Search for the cell housing the specified text and yield its [X, Y] center coordinate. 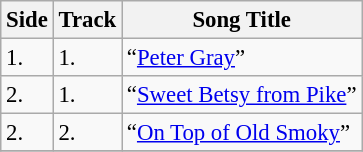
Song Title [242, 20]
“Peter Gray” [242, 58]
“On Top of Old Smoky” [242, 133]
Side [27, 20]
Track [87, 20]
“Sweet Betsy from Pike” [242, 95]
